Locate the cell with the specified text and output its (x, y) center coordinate. 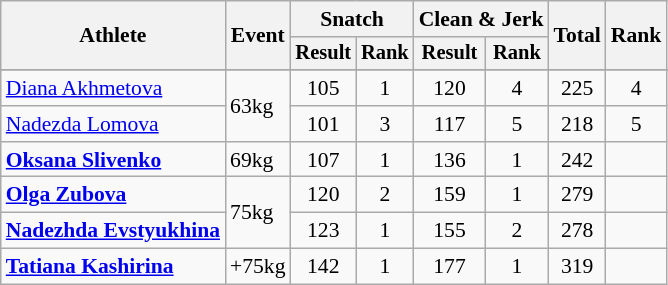
63kg (258, 106)
279 (576, 195)
75kg (258, 212)
278 (576, 231)
319 (576, 267)
Athlete (113, 36)
136 (450, 160)
Tatiana Kashirina (113, 267)
155 (450, 231)
Snatch (352, 19)
Oksana Slivenko (113, 160)
Diana Akhmetova (113, 88)
3 (385, 124)
123 (324, 231)
218 (576, 124)
242 (576, 160)
Nadezda Lomova (113, 124)
117 (450, 124)
+75kg (258, 267)
225 (576, 88)
Clean & Jerk (482, 19)
105 (324, 88)
Event (258, 36)
101 (324, 124)
142 (324, 267)
Nadezhda Evstyukhina (113, 231)
Total (576, 36)
159 (450, 195)
177 (450, 267)
Olga Zubova (113, 195)
69kg (258, 160)
107 (324, 160)
